Provide the (X, Y) coordinate of the cell's center where the given text is located.  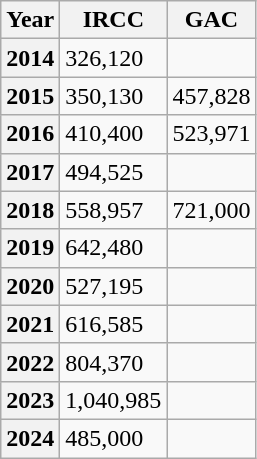
804,370 (114, 362)
523,971 (212, 134)
326,120 (114, 58)
1,040,985 (114, 400)
616,585 (114, 324)
2018 (30, 210)
2019 (30, 248)
2021 (30, 324)
2022 (30, 362)
Year (30, 20)
527,195 (114, 286)
457,828 (212, 96)
410,400 (114, 134)
2014 (30, 58)
2016 (30, 134)
721,000 (212, 210)
558,957 (114, 210)
494,525 (114, 172)
350,130 (114, 96)
2017 (30, 172)
642,480 (114, 248)
2015 (30, 96)
485,000 (114, 438)
GAC (212, 20)
2024 (30, 438)
2020 (30, 286)
2023 (30, 400)
IRCC (114, 20)
